Return [X, Y] of the center of cell containing provided text 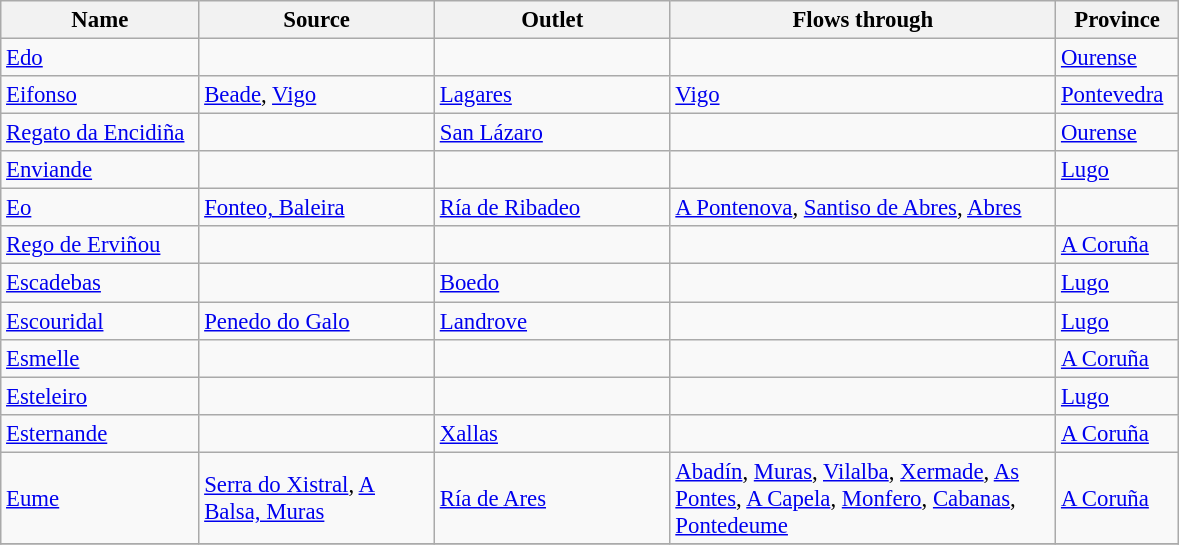
Xallas [552, 433]
Abadín, Muras, Vilalba, Xermade, As Pontes, A Capela, Monfero, Cabanas, Pontedeume [863, 498]
Flows through [863, 20]
Ría de Ribadeo [552, 208]
Fonteo, Baleira [317, 208]
Ría de Ares [552, 498]
San Lázaro [552, 133]
Name [100, 20]
Penedo do Galo [317, 321]
Enviande [100, 170]
Pontevedra [1118, 95]
Outlet [552, 20]
Esteleiro [100, 396]
Eifonso [100, 95]
Vigo [863, 95]
Regato da Encidiña [100, 133]
Eume [100, 498]
Serra do Xistral, A Balsa, Muras [317, 498]
Boedo [552, 283]
Eo [100, 208]
Rego de Erviñou [100, 245]
Esmelle [100, 358]
Landrove [552, 321]
Lagares [552, 95]
Edo [100, 58]
Escouridal [100, 321]
Escadebas [100, 283]
Beade, Vigo [317, 95]
Source [317, 20]
A Pontenova, Santiso de Abres, Abres [863, 208]
Esternande [100, 433]
Province [1118, 20]
